Return [X, Y] of the center of cell containing provided text 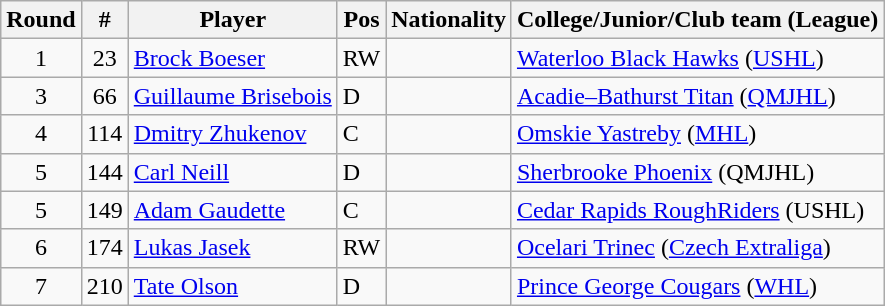
Nationality [449, 20]
College/Junior/Club team (League) [697, 20]
4 [41, 134]
114 [104, 134]
210 [104, 286]
Brock Boeser [232, 58]
Acadie–Bathurst Titan (QMJHL) [697, 96]
7 [41, 286]
Omskie Yastreby (MHL) [697, 134]
# [104, 20]
66 [104, 96]
Guillaume Brisebois [232, 96]
Ocelari Trinec (Czech Extraliga) [697, 248]
174 [104, 248]
Carl Neill [232, 172]
Pos [361, 20]
3 [41, 96]
Prince George Cougars (WHL) [697, 286]
Adam Gaudette [232, 210]
Lukas Jasek [232, 248]
149 [104, 210]
1 [41, 58]
Player [232, 20]
144 [104, 172]
Cedar Rapids RoughRiders (USHL) [697, 210]
Dmitry Zhukenov [232, 134]
23 [104, 58]
6 [41, 248]
Sherbrooke Phoenix (QMJHL) [697, 172]
Round [41, 20]
Tate Olson [232, 286]
Waterloo Black Hawks (USHL) [697, 58]
